Extract the (X, Y) coordinate from the center of the cell holding the provided text.  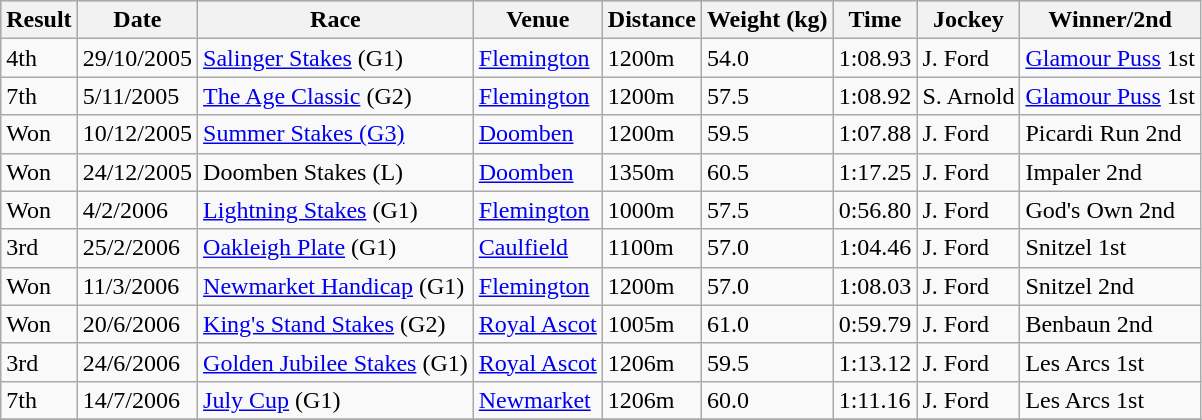
Weight (kg) (767, 20)
1005m (652, 324)
1:04.46 (875, 248)
Newmarket Handicap (G1) (336, 286)
24/6/2006 (137, 362)
61.0 (767, 324)
S. Arnold (968, 96)
25/2/2006 (137, 248)
1:07.88 (875, 134)
Caulfield (538, 248)
Oakleigh Plate (G1) (336, 248)
King's Stand Stakes (G2) (336, 324)
Lightning Stakes (G1) (336, 210)
Jockey (968, 20)
54.0 (767, 58)
Time (875, 20)
Race (336, 20)
4/2/2006 (137, 210)
Newmarket (538, 400)
1:17.25 (875, 172)
4th (39, 58)
14/7/2006 (137, 400)
Benbaun 2nd (1110, 324)
The Age Classic (G2) (336, 96)
Winner/2nd (1110, 20)
1000m (652, 210)
5/11/2005 (137, 96)
Picardi Run 2nd (1110, 134)
0:59.79 (875, 324)
10/12/2005 (137, 134)
1:13.12 (875, 362)
20/6/2006 (137, 324)
24/12/2005 (137, 172)
11/3/2006 (137, 286)
1100m (652, 248)
1:08.92 (875, 96)
1:11.16 (875, 400)
Snitzel 1st (1110, 248)
29/10/2005 (137, 58)
60.5 (767, 172)
Distance (652, 20)
Date (137, 20)
Summer Stakes (G3) (336, 134)
Snitzel 2nd (1110, 286)
Golden Jubilee Stakes (G1) (336, 362)
Result (39, 20)
1:08.03 (875, 286)
1350m (652, 172)
Venue (538, 20)
60.0 (767, 400)
July Cup (G1) (336, 400)
God's Own 2nd (1110, 210)
Salinger Stakes (G1) (336, 58)
0:56.80 (875, 210)
Doomben Stakes (L) (336, 172)
1:08.93 (875, 58)
Impaler 2nd (1110, 172)
